Search for the cell housing the specified text and yield its (x, y) center coordinate. 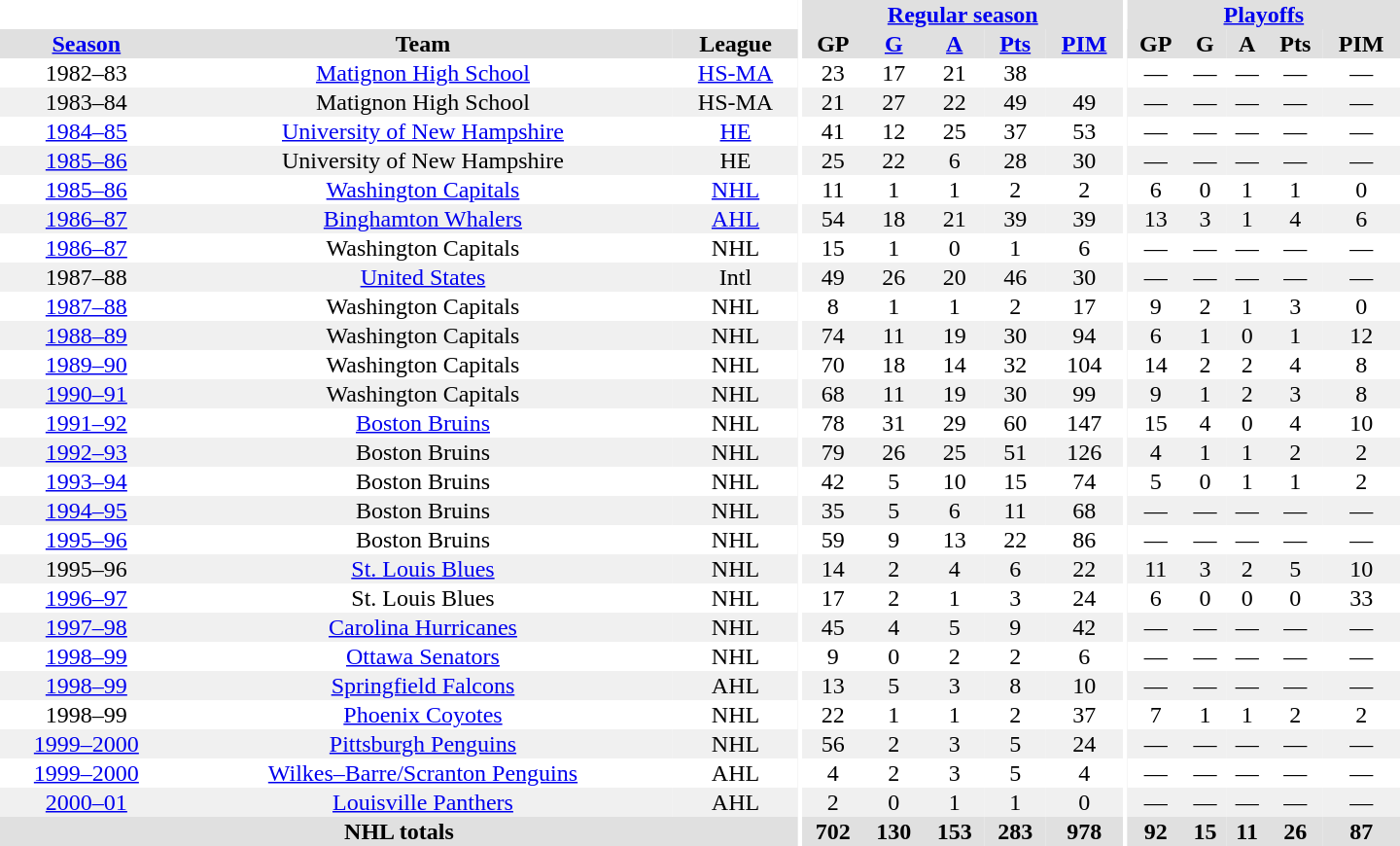
54 (833, 219)
Binghamton Whalers (423, 219)
Phoenix Coyotes (423, 715)
1990–91 (87, 394)
League (735, 44)
45 (833, 627)
7 (1156, 715)
20 (955, 277)
Pittsburgh Penguins (423, 744)
23 (833, 73)
283 (1015, 831)
Ottawa Senators (423, 656)
1993–94 (87, 481)
27 (893, 102)
33 (1361, 598)
126 (1084, 452)
153 (955, 831)
46 (1015, 277)
Louisville Panthers (423, 802)
Wilkes–Barre/Scranton Penguins (423, 773)
70 (833, 365)
130 (893, 831)
78 (833, 423)
Carolina Hurricanes (423, 627)
29 (955, 423)
United States (423, 277)
1997–98 (87, 627)
87 (1361, 831)
NHL totals (399, 831)
38 (1015, 73)
79 (833, 452)
147 (1084, 423)
702 (833, 831)
51 (1015, 452)
Regular season (962, 15)
41 (833, 131)
94 (1084, 335)
Intl (735, 277)
1992–93 (87, 452)
1991–92 (87, 423)
1994–95 (87, 511)
86 (1084, 540)
1996–97 (87, 598)
53 (1084, 131)
32 (1015, 365)
99 (1084, 394)
Springfield Falcons (423, 686)
60 (1015, 423)
1983–84 (87, 102)
104 (1084, 365)
1989–90 (87, 365)
Playoffs (1264, 15)
Season (87, 44)
56 (833, 744)
978 (1084, 831)
92 (1156, 831)
59 (833, 540)
2000–01 (87, 802)
31 (893, 423)
28 (1015, 160)
Team (423, 44)
1982–83 (87, 73)
1988–89 (87, 335)
35 (833, 511)
1984–85 (87, 131)
